Detect which cell encompasses the target text, then output its (x, y) center coordinate. 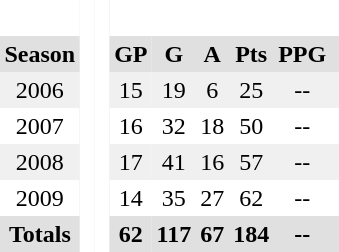
67 (212, 234)
41 (174, 162)
2009 (40, 198)
Totals (40, 234)
184 (252, 234)
35 (174, 198)
Pts (252, 54)
57 (252, 162)
117 (174, 234)
A (212, 54)
G (174, 54)
2008 (40, 162)
19 (174, 90)
25 (252, 90)
50 (252, 126)
18 (212, 126)
2006 (40, 90)
17 (131, 162)
27 (212, 198)
PPG (302, 54)
32 (174, 126)
2007 (40, 126)
GP (131, 54)
15 (131, 90)
6 (212, 90)
14 (131, 198)
Season (40, 54)
